Return the [x, y] coordinate for the center point of the cell that contains the specified text.  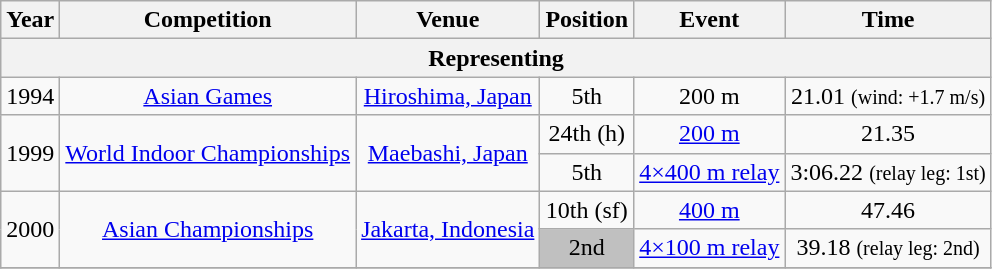
Event [710, 20]
Position [587, 20]
Representing [496, 58]
21.01 (wind: +1.7 m/s) [888, 96]
Time [888, 20]
Venue [448, 20]
21.35 [888, 134]
47.46 [888, 210]
Year [30, 20]
Maebashi, Japan [448, 153]
Jakarta, Indonesia [448, 229]
Hiroshima, Japan [448, 96]
3:06.22 (relay leg: 1st) [888, 172]
4×100 m relay [710, 248]
1999 [30, 153]
World Indoor Championships [208, 153]
4×400 m relay [710, 172]
Asian Games [208, 96]
400 m [710, 210]
1994 [30, 96]
Asian Championships [208, 229]
2000 [30, 229]
2nd [587, 248]
39.18 (relay leg: 2nd) [888, 248]
24th (h) [587, 134]
Competition [208, 20]
10th (sf) [587, 210]
